Determine the [x, y] coordinate at the center of the cell enclosing the given text.  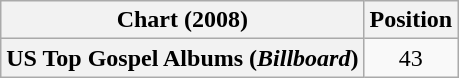
Chart (2008) [182, 20]
US Top Gospel Albums (Billboard) [182, 58]
Position [411, 20]
43 [411, 58]
